Scan for the cell matching the given text and deliver its [x, y] coordinate at center. 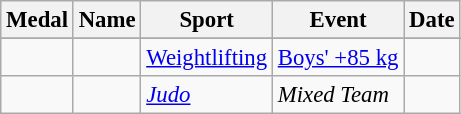
Name [107, 20]
Weightlifting [207, 58]
Date [432, 20]
Boys' +85 kg [338, 58]
Sport [207, 20]
Judo [207, 95]
Medal [38, 20]
Event [338, 20]
Mixed Team [338, 95]
